Capture the cell that displays the provided text and extract its (X, Y) central coordinate. 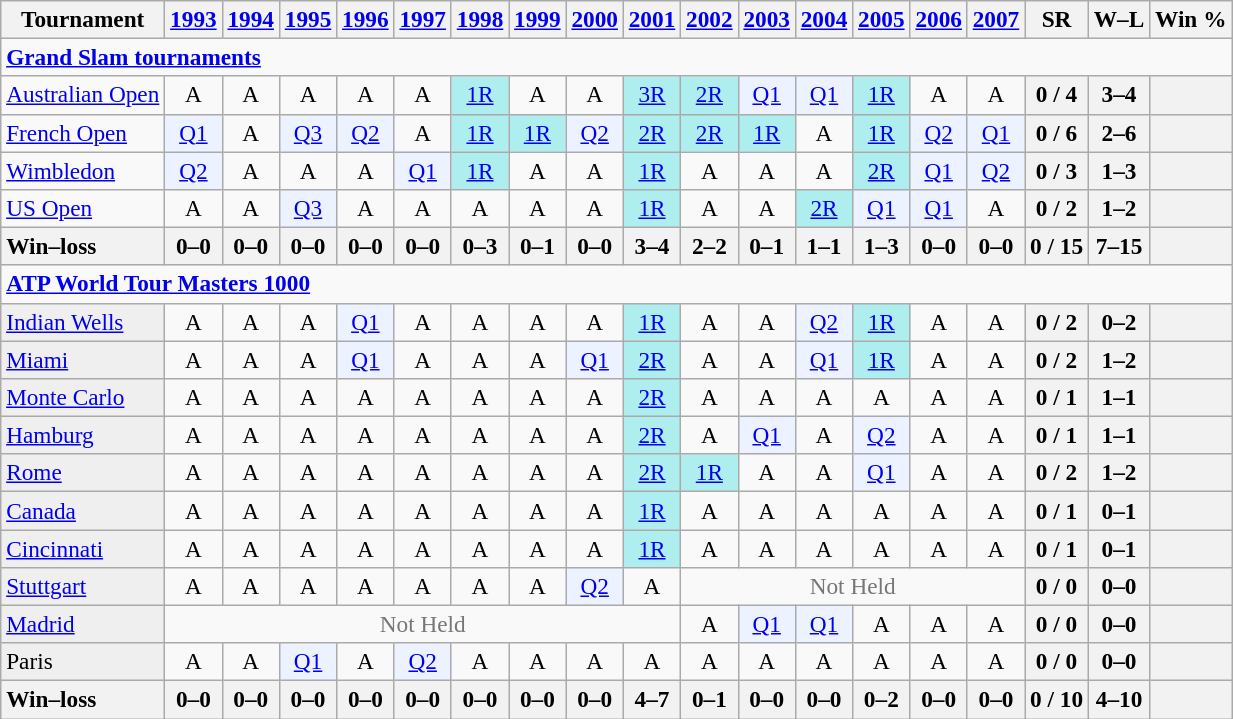
1998 (480, 19)
1999 (538, 19)
4–10 (1118, 699)
US Open (83, 208)
French Open (83, 133)
0 / 4 (1057, 95)
Stuttgart (83, 586)
2007 (996, 19)
ATP World Tour Masters 1000 (616, 284)
2003 (766, 19)
Cincinnati (83, 548)
0 / 6 (1057, 133)
Monte Carlo (83, 397)
3R (652, 95)
4–7 (652, 699)
Hamburg (83, 435)
Paris (83, 662)
1997 (422, 19)
Canada (83, 510)
7–15 (1118, 246)
1993 (194, 19)
2000 (594, 19)
0 / 10 (1057, 699)
Wimbledon (83, 170)
0–3 (480, 246)
0 / 15 (1057, 246)
Grand Slam tournaments (616, 57)
Tournament (83, 19)
Australian Open (83, 95)
W–L (1118, 19)
2005 (882, 19)
2004 (824, 19)
1994 (250, 19)
1995 (308, 19)
Miami (83, 359)
Madrid (83, 624)
1996 (366, 19)
2–2 (710, 246)
2006 (938, 19)
2002 (710, 19)
SR (1057, 19)
Rome (83, 473)
0 / 3 (1057, 170)
Win % (1191, 19)
Indian Wells (83, 322)
2001 (652, 19)
2–6 (1118, 133)
